Extract the (X, Y) coordinate from the center of the cell holding the provided text.  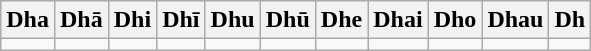
Dhi (132, 20)
Dhī (181, 20)
Dhā (81, 20)
Dha (28, 20)
Dho (455, 20)
Dhai (398, 20)
Dhau (516, 20)
Dhū (288, 20)
Dhe (341, 20)
Dhu (232, 20)
Dh (570, 20)
